Locate the cell with the specified text and output its (x, y) center coordinate. 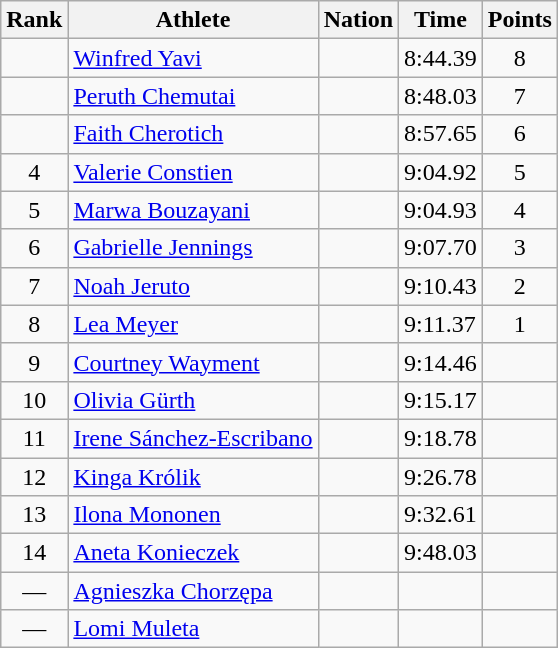
Marwa Bouzayani (193, 210)
Courtney Wayment (193, 362)
11 (34, 438)
8:48.03 (441, 96)
1 (520, 324)
9:11.37 (441, 324)
9:18.78 (441, 438)
Aneta Konieczek (193, 553)
14 (34, 553)
9:48.03 (441, 553)
9 (34, 362)
Time (441, 20)
Olivia Gürth (193, 400)
9:04.93 (441, 210)
2 (520, 286)
8:57.65 (441, 134)
13 (34, 515)
Points (520, 20)
9:07.70 (441, 248)
Irene Sánchez-Escribano (193, 438)
Agnieszka Chorzępa (193, 591)
8:44.39 (441, 58)
9:04.92 (441, 172)
Gabrielle Jennings (193, 248)
3 (520, 248)
Noah Jeruto (193, 286)
Athlete (193, 20)
12 (34, 477)
9:15.17 (441, 400)
9:14.46 (441, 362)
Faith Cherotich (193, 134)
Nation (358, 20)
Kinga Królik (193, 477)
Rank (34, 20)
9:26.78 (441, 477)
Valerie Constien (193, 172)
9:32.61 (441, 515)
Winfred Yavi (193, 58)
Lomi Muleta (193, 629)
Lea Meyer (193, 324)
Ilona Mononen (193, 515)
10 (34, 400)
Peruth Chemutai (193, 96)
9:10.43 (441, 286)
